Search for the cell housing the specified text and yield its (x, y) center coordinate. 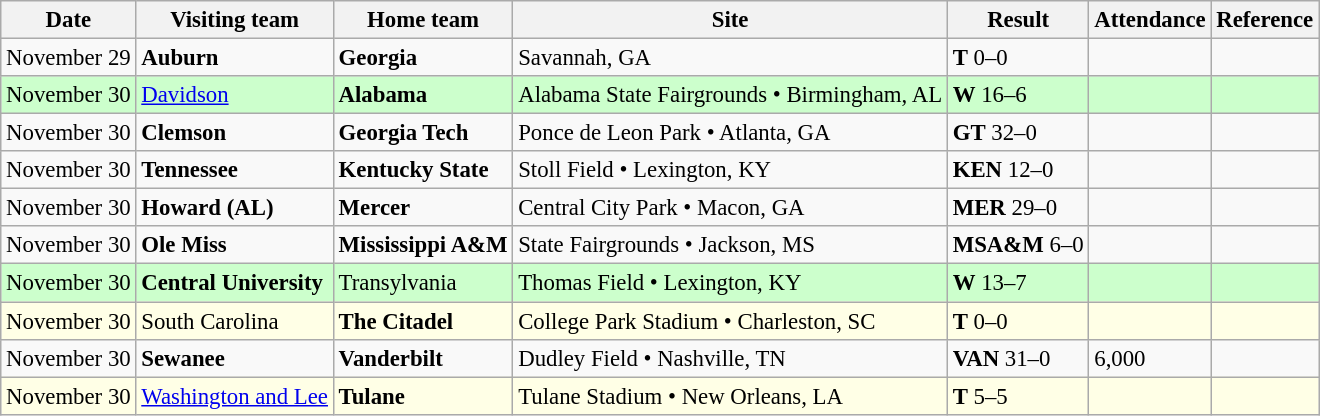
Howard (AL) (234, 208)
T 5–5 (1018, 396)
Stoll Field • Lexington, KY (730, 170)
The Citadel (423, 321)
College Park Stadium • Charleston, SC (730, 321)
South Carolina (234, 321)
Georgia Tech (423, 133)
Attendance (1150, 20)
Tennessee (234, 170)
State Fairgrounds • Jackson, MS (730, 245)
Ole Miss (234, 245)
Davidson (234, 95)
Clemson (234, 133)
Visiting team (234, 20)
Thomas Field • Lexington, KY (730, 283)
Mississippi A&M (423, 245)
W 16–6 (1018, 95)
Reference (1265, 20)
Auburn (234, 58)
VAN 31–0 (1018, 358)
Result (1018, 20)
W 13–7 (1018, 283)
Georgia (423, 58)
Dudley Field • Nashville, TN (730, 358)
6,000 (1150, 358)
MER 29–0 (1018, 208)
Date (68, 20)
Mercer (423, 208)
Washington and Lee (234, 396)
Central City Park • Macon, GA (730, 208)
Central University (234, 283)
MSA&M 6–0 (1018, 245)
November 29 (68, 58)
Alabama State Fairgrounds • Birmingham, AL (730, 95)
GT 32–0 (1018, 133)
Kentucky State (423, 170)
Vanderbilt (423, 358)
Transylvania (423, 283)
Tulane Stadium • New Orleans, LA (730, 396)
Ponce de Leon Park • Atlanta, GA (730, 133)
Tulane (423, 396)
KEN 12–0 (1018, 170)
Site (730, 20)
Sewanee (234, 358)
Home team (423, 20)
Alabama (423, 95)
Savannah, GA (730, 58)
